Search for the cell housing the specified text and yield its [x, y] center coordinate. 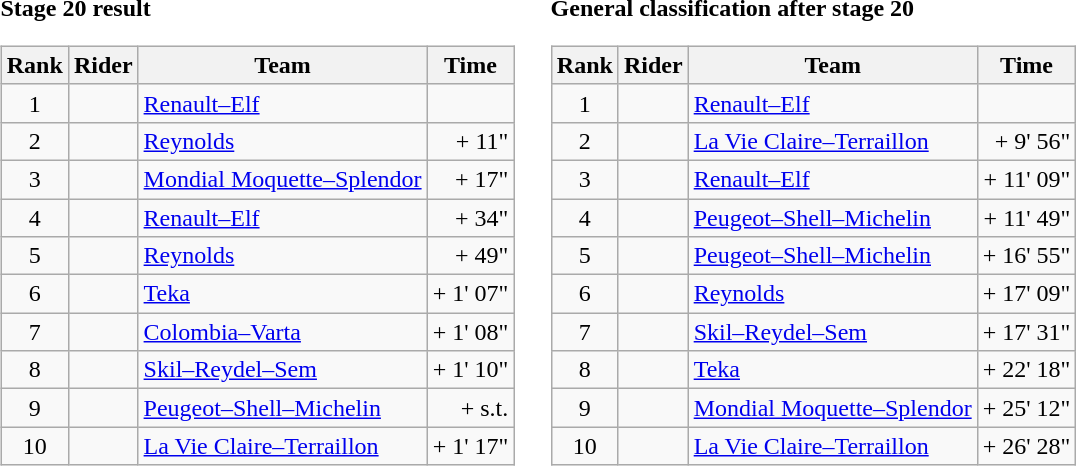
+ 11' 09" [1026, 179]
+ 49" [470, 256]
+ 26' 28" [1026, 446]
+ 25' 12" [1026, 408]
+ s.t. [470, 408]
+ 9' 56" [1026, 141]
+ 11' 49" [1026, 217]
+ 1' 17" [470, 446]
+ 1' 08" [470, 332]
+ 17" [470, 179]
+ 16' 55" [1026, 256]
+ 1' 10" [470, 370]
+ 1' 07" [470, 294]
+ 22' 18" [1026, 370]
+ 11" [470, 141]
+ 34" [470, 217]
+ 17' 09" [1026, 294]
+ 17' 31" [1026, 332]
Colombia–Varta [282, 332]
